Pinpoint the cell where the given text exists, returning its (X, Y) midpoint coordinate. 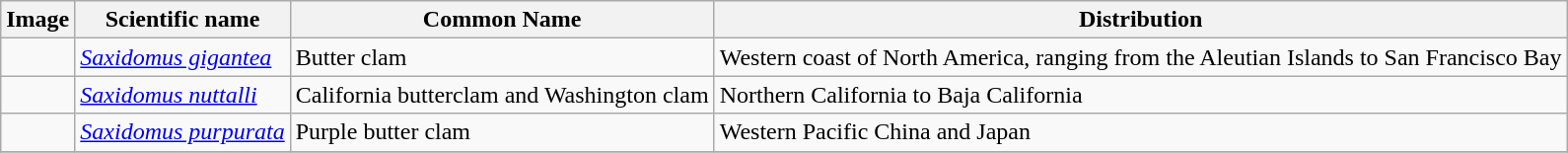
Western Pacific China and Japan (1140, 132)
Butter clam (502, 57)
Saxidomus nuttalli (182, 95)
California butterclam and Washington clam (502, 95)
Saxidomus purpurata (182, 132)
Western coast of North America, ranging from the Aleutian Islands to San Francisco Bay (1140, 57)
Common Name (502, 20)
Saxidomus gigantea (182, 57)
Distribution (1140, 20)
Image (37, 20)
Purple butter clam (502, 132)
Scientific name (182, 20)
Northern California to Baja California (1140, 95)
